Find where the given text appears and provide that cell's center as [X, Y] coordinate. 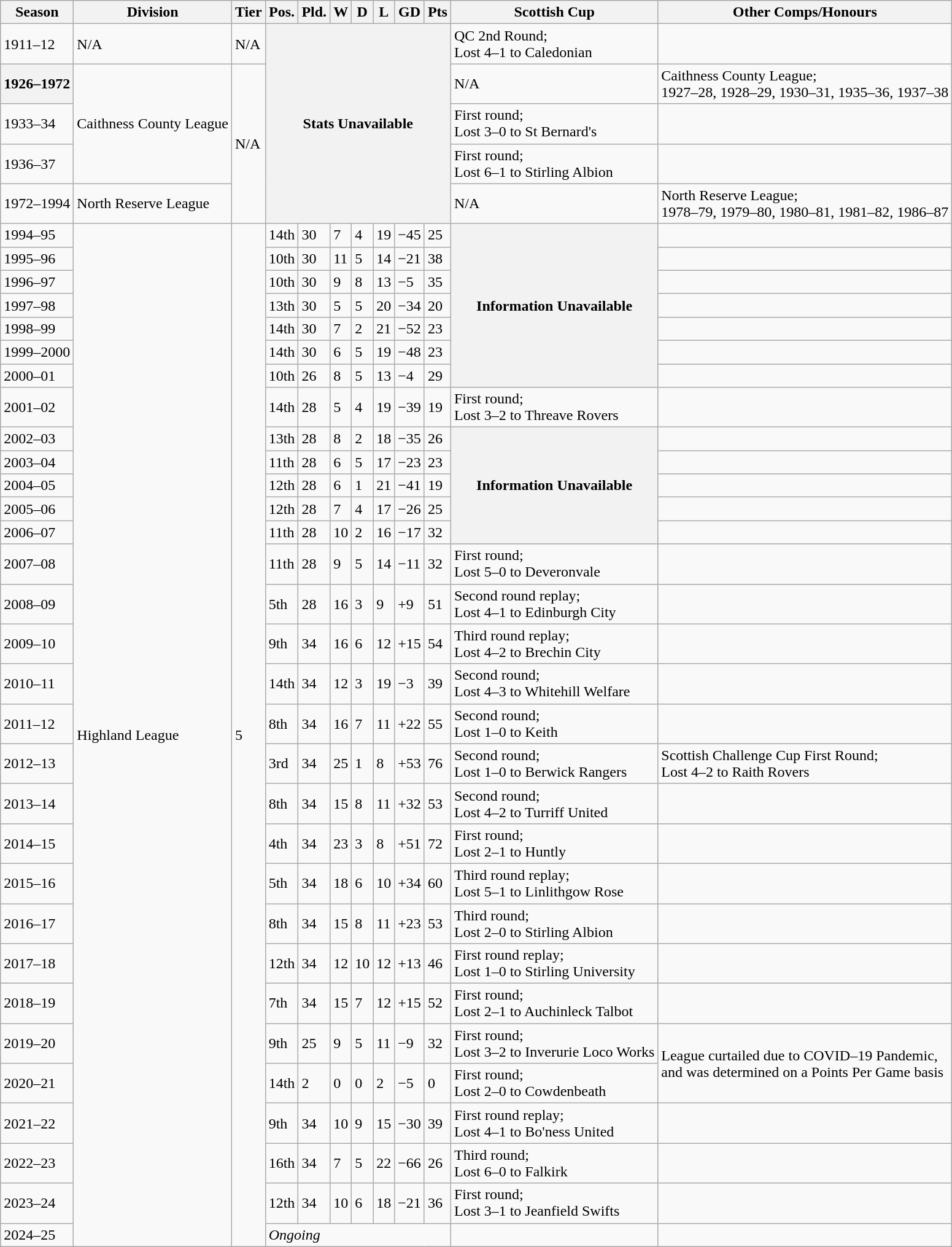
+53 [410, 764]
Tier [249, 12]
Pos. [282, 12]
−66 [410, 1163]
2000–01 [37, 375]
1994–95 [37, 235]
2022–23 [37, 1163]
First round replay;Lost 1–0 to Stirling University [554, 964]
Scottish Challenge Cup First Round;Lost 4–2 to Raith Rovers [805, 764]
Division [153, 12]
1972–1994 [37, 204]
51 [437, 604]
Third round replay;Lost 5–1 to Linlithgow Rose [554, 883]
−3 [410, 684]
Scottish Cup [554, 12]
52 [437, 1003]
2010–11 [37, 684]
First round;Lost 6–1 to Stirling Albion [554, 163]
+51 [410, 844]
2002–03 [37, 439]
60 [437, 883]
Second round;Lost 4–2 to Turriff United [554, 803]
First round;Lost 3–0 to St Bernard's [554, 124]
Second round;Lost 1–0 to Keith [554, 723]
Other Comps/Honours [805, 12]
First round;Lost 2–1 to Huntly [554, 844]
2016–17 [37, 923]
First round;Lost 3–2 to Threave Rovers [554, 408]
First round;Lost 3–1 to Jeanfield Swifts [554, 1203]
2001–02 [37, 408]
55 [437, 723]
2009–10 [37, 643]
Ongoing [358, 1235]
2019–20 [37, 1044]
Caithness County League [153, 124]
2021–22 [37, 1124]
22 [384, 1163]
1998–99 [37, 328]
2006–07 [37, 532]
−11 [410, 564]
+34 [410, 883]
−34 [410, 305]
46 [437, 964]
−26 [410, 509]
1936–37 [37, 163]
2011–12 [37, 723]
GD [410, 12]
+22 [410, 723]
+9 [410, 604]
−30 [410, 1124]
First round;Lost 2–0 to Cowdenbeath [554, 1083]
Season [37, 12]
1996–97 [37, 282]
−48 [410, 352]
First round;Lost 5–0 to Deveronvale [554, 564]
16th [282, 1163]
2017–18 [37, 964]
54 [437, 643]
3rd [282, 764]
4th [282, 844]
Stats Unavailable [358, 124]
2024–25 [37, 1235]
+32 [410, 803]
2012–13 [37, 764]
QC 2nd Round;Lost 4–1 to Caledonian [554, 44]
Third round replay;Lost 4–2 to Brechin City [554, 643]
Second round;Lost 1–0 to Berwick Rangers [554, 764]
First round;Lost 3–2 to Inverurie Loco Works [554, 1044]
2023–24 [37, 1203]
−45 [410, 235]
72 [437, 844]
Second round replay;Lost 4–1 to Edinburgh City [554, 604]
First round;Lost 2–1 to Auchinleck Talbot [554, 1003]
2007–08 [37, 564]
−52 [410, 328]
1999–2000 [37, 352]
2015–16 [37, 883]
First round replay;Lost 4–1 to Bo'ness United [554, 1124]
2004–05 [37, 486]
−35 [410, 439]
Pts [437, 12]
29 [437, 375]
2013–14 [37, 803]
+13 [410, 964]
D [362, 12]
Second round;Lost 4–3 to Whitehill Welfare [554, 684]
35 [437, 282]
North Reserve League [153, 204]
36 [437, 1203]
2020–21 [37, 1083]
7th [282, 1003]
2014–15 [37, 844]
+23 [410, 923]
2003–04 [37, 462]
2005–06 [37, 509]
Caithness County League;1927–28, 1928–29, 1930–31, 1935–36, 1937–38 [805, 84]
1933–34 [37, 124]
−9 [410, 1044]
−23 [410, 462]
L [384, 12]
38 [437, 258]
League curtailed due to COVID–19 Pandemic,and was determined on a Points Per Game basis [805, 1063]
Highland League [153, 735]
North Reserve League;1978–79, 1979–80, 1980–81, 1981–82, 1986–87 [805, 204]
Third round;Lost 6–0 to Falkirk [554, 1163]
2018–19 [37, 1003]
−17 [410, 532]
−4 [410, 375]
W [341, 12]
2008–09 [37, 604]
Pld. [314, 12]
−41 [410, 486]
Third round;Lost 2–0 to Stirling Albion [554, 923]
1926–1972 [37, 84]
76 [437, 764]
1997–98 [37, 305]
−39 [410, 408]
1995–96 [37, 258]
1911–12 [37, 44]
